Provide the [X, Y] coordinate of the cell's center where the given text is located.  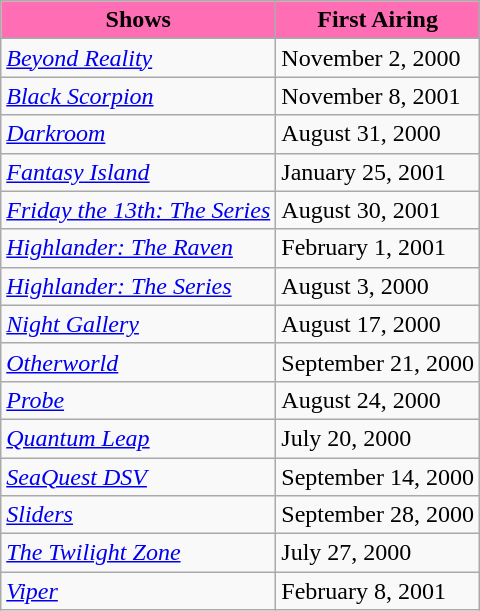
Beyond Reality [138, 58]
Highlander: The Series [138, 286]
Darkroom [138, 134]
Shows [138, 20]
January 25, 2001 [378, 172]
September 28, 2000 [378, 515]
July 27, 2000 [378, 553]
Otherworld [138, 362]
Night Gallery [138, 324]
February 1, 2001 [378, 248]
First Airing [378, 20]
Friday the 13th: The Series [138, 210]
February 8, 2001 [378, 591]
The Twilight Zone [138, 553]
August 3, 2000 [378, 286]
Fantasy Island [138, 172]
August 24, 2000 [378, 400]
November 8, 2001 [378, 96]
Highlander: The Raven [138, 248]
August 30, 2001 [378, 210]
Probe [138, 400]
July 20, 2000 [378, 438]
SeaQuest DSV [138, 477]
August 31, 2000 [378, 134]
September 14, 2000 [378, 477]
Viper [138, 591]
Quantum Leap [138, 438]
Sliders [138, 515]
August 17, 2000 [378, 324]
Black Scorpion [138, 96]
November 2, 2000 [378, 58]
September 21, 2000 [378, 362]
